Return [x, y] of the center of cell containing provided text 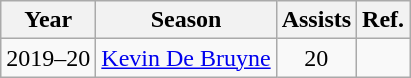
Season [186, 20]
Ref. [384, 20]
2019–20 [48, 58]
Assists [316, 20]
Year [48, 20]
20 [316, 58]
Kevin De Bruyne [186, 58]
